Detect which cell encompasses the target text, then output its (x, y) center coordinate. 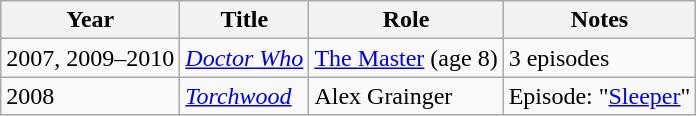
Episode: "Sleeper" (600, 96)
Alex Grainger (406, 96)
3 episodes (600, 58)
The Master (age 8) (406, 58)
Torchwood (244, 96)
Title (244, 20)
Doctor Who (244, 58)
Notes (600, 20)
Year (90, 20)
2008 (90, 96)
2007, 2009–2010 (90, 58)
Role (406, 20)
